Output the [x, y] coordinate of the center of the cell containing the given text.  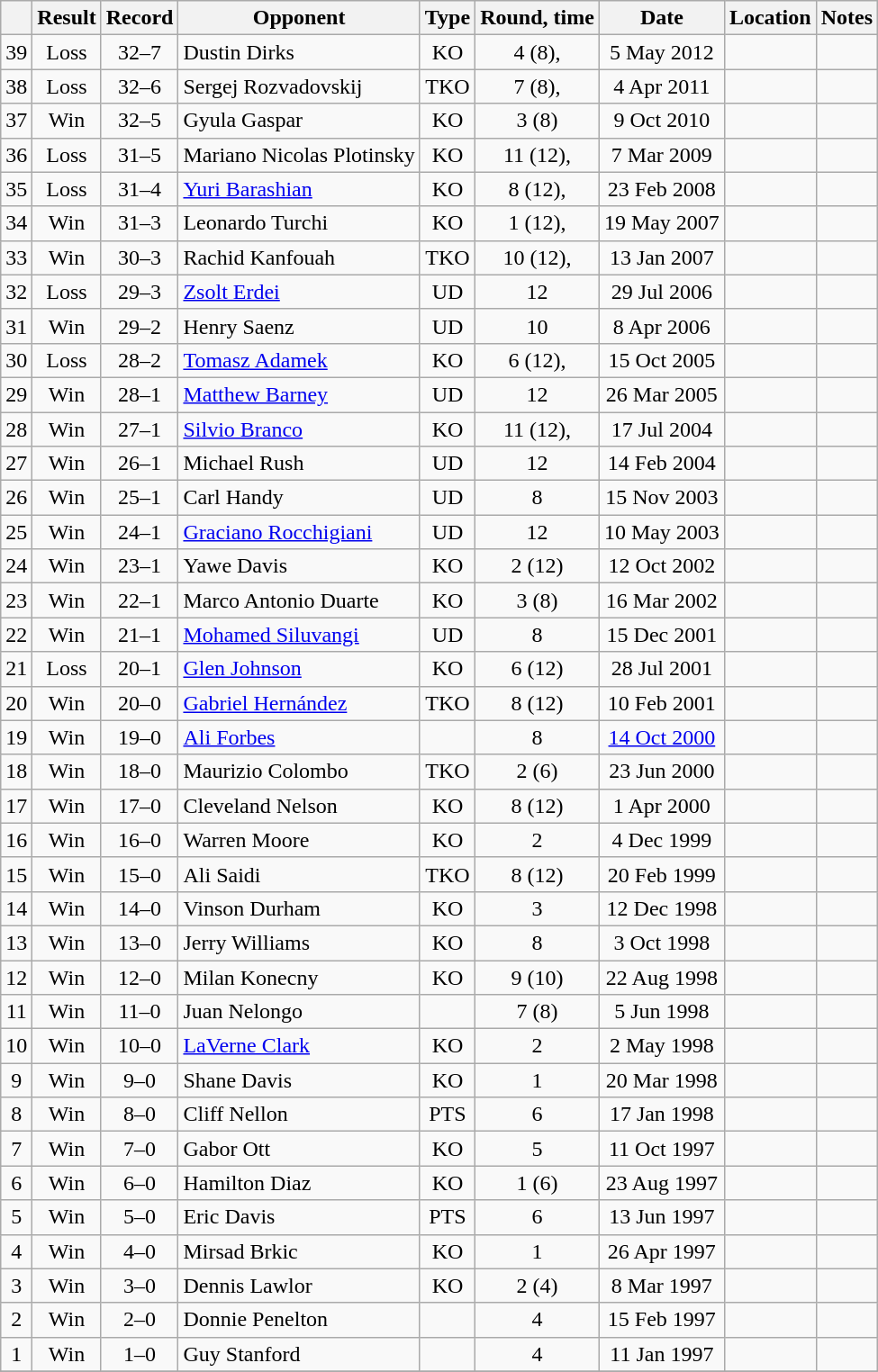
2 May 1998 [661, 1046]
15 [16, 874]
26 Mar 2005 [661, 394]
1 (6) [538, 1183]
Type [447, 18]
31–3 [140, 223]
18 [16, 772]
25–1 [140, 498]
39 [16, 52]
LaVerne Clark [299, 1046]
Michael Rush [299, 464]
Warren Moore [299, 840]
20 Mar 1998 [661, 1080]
1–0 [140, 1354]
38 [16, 86]
19 [16, 737]
20 [16, 703]
29 [16, 394]
28–1 [140, 394]
27 [16, 464]
9 (10) [538, 977]
Gyula Gaspar [299, 121]
5 May 2012 [661, 52]
10 (12), [538, 257]
Date [661, 18]
28 [16, 429]
29–3 [140, 292]
8 Mar 1997 [661, 1286]
1 (12), [538, 223]
Guy Stanford [299, 1354]
14–0 [140, 908]
10–0 [140, 1046]
11 [16, 1012]
14 Feb 2004 [661, 464]
23 [16, 600]
Round, time [538, 18]
15 Nov 2003 [661, 498]
36 [16, 155]
12 Oct 2002 [661, 566]
Maurizio Colombo [299, 772]
17–0 [140, 806]
15 Oct 2005 [661, 360]
9 Oct 2010 [661, 121]
31 [16, 326]
Matthew Barney [299, 394]
29 Jul 2006 [661, 292]
21–1 [140, 635]
16 [16, 840]
30–3 [140, 257]
Carl Handy [299, 498]
Eric Davis [299, 1217]
29–2 [140, 326]
6 (12), [538, 360]
15 Feb 1997 [661, 1320]
23 Feb 2008 [661, 189]
33 [16, 257]
24–1 [140, 532]
9–0 [140, 1080]
3–0 [140, 1286]
37 [16, 121]
4 Dec 1999 [661, 840]
Mohamed Siluvangi [299, 635]
7 Mar 2009 [661, 155]
Notes [846, 18]
8 Apr 2006 [661, 326]
11 Jan 1997 [661, 1354]
23–1 [140, 566]
Jerry Williams [299, 943]
22–1 [140, 600]
32–5 [140, 121]
26–1 [140, 464]
2 (4) [538, 1286]
Glen Johnson [299, 669]
Juan Nelongo [299, 1012]
32–6 [140, 86]
34 [16, 223]
16 Mar 2002 [661, 600]
13 Jan 2007 [661, 257]
25 [16, 532]
Vinson Durham [299, 908]
28 Jul 2001 [661, 669]
11–0 [140, 1012]
Ali Forbes [299, 737]
9 [16, 1080]
20–0 [140, 703]
13 [16, 943]
31–4 [140, 189]
28–2 [140, 360]
32 [16, 292]
23 Aug 1997 [661, 1183]
Result [67, 18]
Mirsad Brkic [299, 1251]
Leonardo Turchi [299, 223]
10 May 2003 [661, 532]
17 Jan 1998 [661, 1115]
Sergej Rozvadovskij [299, 86]
32–7 [140, 52]
14 Oct 2000 [661, 737]
2 (12) [538, 566]
17 Jul 2004 [661, 429]
Milan Konecny [299, 977]
6–0 [140, 1183]
20–1 [140, 669]
5–0 [140, 1217]
20 Feb 1999 [661, 874]
31–5 [140, 155]
8–0 [140, 1115]
26 [16, 498]
Marco Antonio Duarte [299, 600]
15–0 [140, 874]
7 (8) [538, 1012]
21 [16, 669]
35 [16, 189]
Location [770, 18]
3 Oct 1998 [661, 943]
22 [16, 635]
14 [16, 908]
Yuri Barashian [299, 189]
24 [16, 566]
18–0 [140, 772]
7 (8), [538, 86]
Dustin Dirks [299, 52]
16–0 [140, 840]
2 (6) [538, 772]
19 May 2007 [661, 223]
4 (8), [538, 52]
2–0 [140, 1320]
30 [16, 360]
Donnie Penelton [299, 1320]
Opponent [299, 18]
Cliff Nellon [299, 1115]
1 Apr 2000 [661, 806]
Yawe Davis [299, 566]
Cleveland Nelson [299, 806]
Gabor Ott [299, 1149]
10 Feb 2001 [661, 703]
8 (12), [538, 189]
11 Oct 1997 [661, 1149]
26 Apr 1997 [661, 1251]
Silvio Branco [299, 429]
Shane Davis [299, 1080]
Tomasz Adamek [299, 360]
Record [140, 18]
Mariano Nicolas Plotinsky [299, 155]
Hamilton Diaz [299, 1183]
Gabriel Hernández [299, 703]
22 Aug 1998 [661, 977]
12 Dec 1998 [661, 908]
7 [16, 1149]
12–0 [140, 977]
4 Apr 2011 [661, 86]
4–0 [140, 1251]
Ali Saidi [299, 874]
15 Dec 2001 [661, 635]
6 (12) [538, 669]
Henry Saenz [299, 326]
13–0 [140, 943]
27–1 [140, 429]
23 Jun 2000 [661, 772]
Dennis Lawlor [299, 1286]
Rachid Kanfouah [299, 257]
19–0 [140, 737]
Graciano Rocchigiani [299, 532]
Zsolt Erdei [299, 292]
17 [16, 806]
13 Jun 1997 [661, 1217]
7–0 [140, 1149]
5 Jun 1998 [661, 1012]
